Capture the cell that displays the provided text and extract its (x, y) central coordinate. 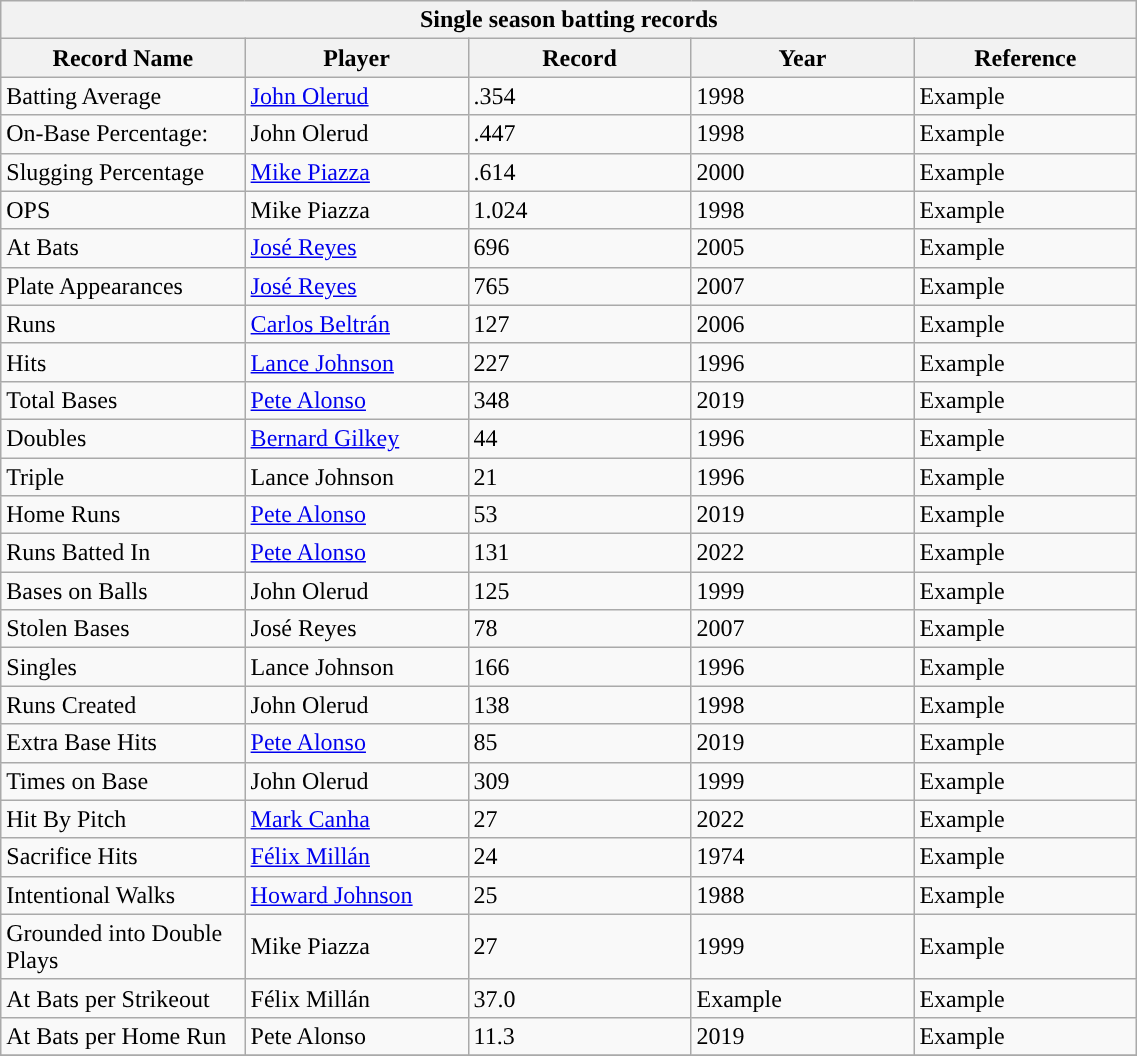
OPS (123, 210)
Total Bases (123, 400)
Runs Created (123, 705)
Plate Appearances (123, 286)
Howard Johnson (356, 895)
2000 (802, 172)
Single season batting records (569, 20)
2006 (802, 324)
Record Name (123, 58)
At Bats per Strikeout (123, 998)
Record (580, 58)
1974 (802, 857)
Batting Average (123, 96)
.354 (580, 96)
Runs Batted In (123, 553)
Hits (123, 362)
25 (580, 895)
765 (580, 286)
166 (580, 667)
78 (580, 629)
1.024 (580, 210)
At Bats per Home Run (123, 1036)
138 (580, 705)
131 (580, 553)
44 (580, 438)
348 (580, 400)
85 (580, 743)
Carlos Beltrán (356, 324)
125 (580, 591)
2005 (802, 248)
Stolen Bases (123, 629)
11.3 (580, 1036)
37.0 (580, 998)
Extra Base Hits (123, 743)
Times on Base (123, 781)
Grounded into Double Plays (123, 946)
Reference (1026, 58)
227 (580, 362)
Mark Canha (356, 819)
309 (580, 781)
Triple (123, 477)
Year (802, 58)
24 (580, 857)
Sacrifice Hits (123, 857)
Hit By Pitch (123, 819)
Intentional Walks (123, 895)
696 (580, 248)
Home Runs (123, 515)
Runs (123, 324)
53 (580, 515)
On-Base Percentage: (123, 134)
Doubles (123, 438)
127 (580, 324)
.447 (580, 134)
Player (356, 58)
.614 (580, 172)
21 (580, 477)
Slugging Percentage (123, 172)
Bernard Gilkey (356, 438)
1988 (802, 895)
At Bats (123, 248)
Bases on Balls (123, 591)
Singles (123, 667)
